Pinpoint the cell where the given text exists, returning its (x, y) midpoint coordinate. 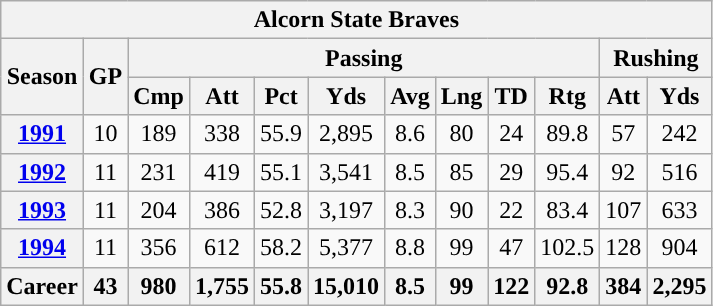
89.8 (568, 134)
1994 (42, 248)
83.4 (568, 210)
Passing (364, 58)
2,895 (346, 134)
55.8 (282, 286)
3,197 (346, 210)
8.6 (410, 134)
Season (42, 77)
107 (624, 210)
516 (680, 172)
189 (159, 134)
356 (159, 248)
55.9 (282, 134)
22 (512, 210)
TD (512, 96)
1993 (42, 210)
386 (222, 210)
3,541 (346, 172)
Career (42, 286)
8.3 (410, 210)
95.4 (568, 172)
Alcorn State Braves (356, 20)
122 (512, 286)
58.2 (282, 248)
904 (680, 248)
1992 (42, 172)
29 (512, 172)
2,295 (680, 286)
92.8 (568, 286)
204 (159, 210)
55.1 (282, 172)
242 (680, 134)
8.8 (410, 248)
338 (222, 134)
Rtg (568, 96)
52.8 (282, 210)
5,377 (346, 248)
Lng (461, 96)
15,010 (346, 286)
GP (105, 77)
10 (105, 134)
47 (512, 248)
102.5 (568, 248)
57 (624, 134)
980 (159, 286)
231 (159, 172)
419 (222, 172)
Cmp (159, 96)
612 (222, 248)
Rushing (656, 58)
Avg (410, 96)
92 (624, 172)
633 (680, 210)
1,755 (222, 286)
43 (105, 286)
80 (461, 134)
128 (624, 248)
Pct (282, 96)
1991 (42, 134)
85 (461, 172)
24 (512, 134)
384 (624, 286)
90 (461, 210)
